Pinpoint the cell where the given text exists, returning its [X, Y] midpoint coordinate. 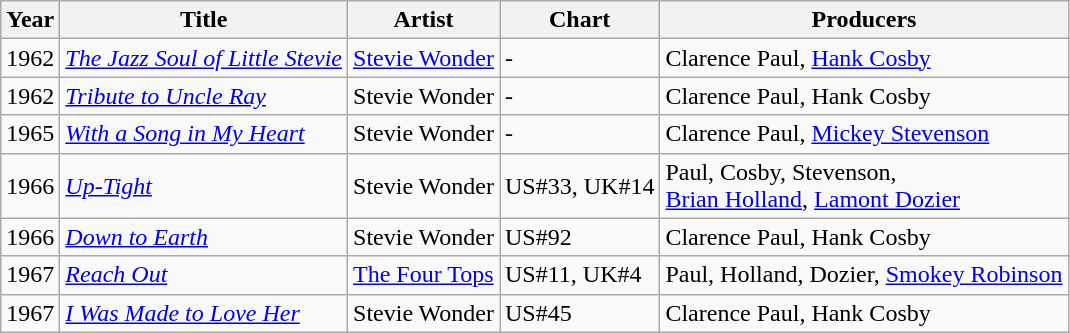
With a Song in My Heart [204, 134]
The Jazz Soul of Little Stevie [204, 58]
Year [30, 20]
The Four Tops [424, 275]
Paul, Cosby, Stevenson,Brian Holland, Lamont Dozier [864, 186]
Tribute to Uncle Ray [204, 96]
Artist [424, 20]
US#33, UK#14 [580, 186]
1965 [30, 134]
Reach Out [204, 275]
US#45 [580, 313]
Down to Earth [204, 237]
Paul, Holland, Dozier, Smokey Robinson [864, 275]
US#92 [580, 237]
Chart [580, 20]
Clarence Paul, Mickey Stevenson [864, 134]
I Was Made to Love Her [204, 313]
Title [204, 20]
Producers [864, 20]
US#11, UK#4 [580, 275]
Up-Tight [204, 186]
